For the text-containing cell, return its midpoint in (X, Y) coordinate format. 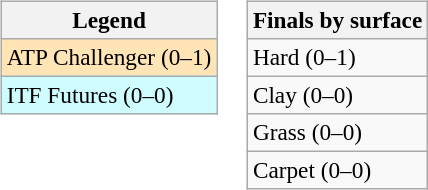
Legend (108, 20)
Finals by surface (337, 20)
Grass (0–0) (337, 133)
ATP Challenger (0–1) (108, 57)
Clay (0–0) (337, 95)
ITF Futures (0–0) (108, 95)
Carpet (0–0) (337, 171)
Hard (0–1) (337, 57)
